For the text-containing cell, return its midpoint in [x, y] coordinate format. 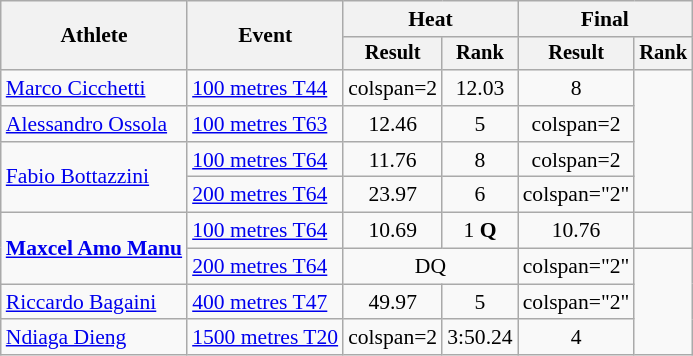
Event [265, 36]
Riccardo Bagaini [94, 302]
100 metres T44 [265, 88]
DQ [430, 267]
3:50.24 [480, 338]
400 metres T47 [265, 302]
6 [480, 195]
Athlete [94, 36]
12.03 [480, 88]
Ndiaga Dieng [94, 338]
23.97 [392, 195]
11.76 [392, 160]
Final [605, 19]
49.97 [392, 302]
100 metres T63 [265, 124]
Maxcel Amo Manu [94, 248]
10.76 [576, 231]
1500 metres T20 [265, 338]
10.69 [392, 231]
Marco Cicchetti [94, 88]
1 Q [480, 231]
Heat [430, 19]
Alessandro Ossola [94, 124]
4 [576, 338]
Fabio Bottazzini [94, 178]
12.46 [392, 124]
